For the text-containing cell, return its midpoint in [x, y] coordinate format. 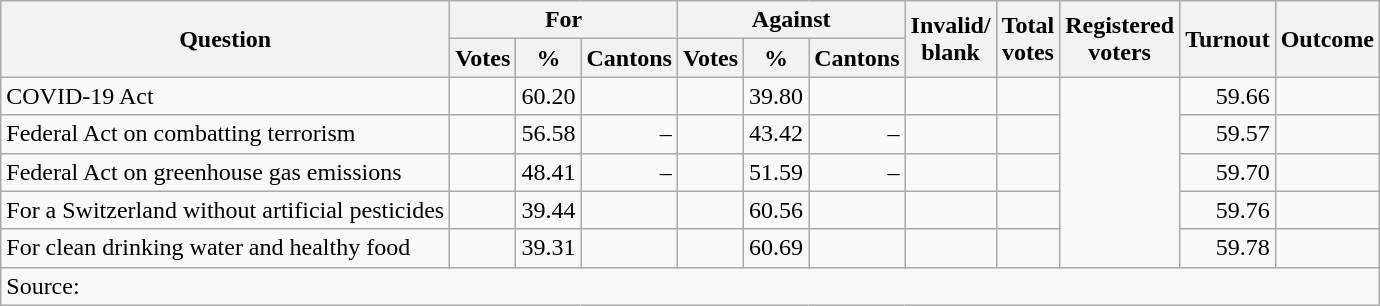
59.78 [1228, 248]
Federal Act on greenhouse gas emissions [226, 172]
59.66 [1228, 96]
Federal Act on combatting terrorism [226, 134]
60.56 [776, 210]
Invalid/blank [950, 39]
Question [226, 39]
56.58 [548, 134]
39.44 [548, 210]
60.69 [776, 248]
For [564, 20]
39.80 [776, 96]
60.20 [548, 96]
51.59 [776, 172]
Against [791, 20]
Registeredvoters [1120, 39]
For clean drinking water and healthy food [226, 248]
COVID-19 Act [226, 96]
Totalvotes [1028, 39]
43.42 [776, 134]
39.31 [548, 248]
Turnout [1228, 39]
For a Switzerland without artificial pesticides [226, 210]
59.76 [1228, 210]
Outcome [1327, 39]
59.70 [1228, 172]
59.57 [1228, 134]
Source: [690, 286]
48.41 [548, 172]
